Pinpoint the cell where the given text exists, returning its (x, y) midpoint coordinate. 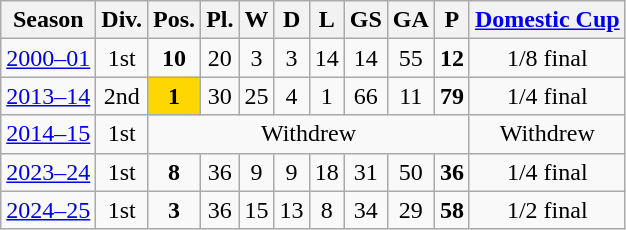
L (326, 20)
10 (174, 58)
79 (452, 96)
30 (220, 96)
2024–25 (48, 210)
50 (410, 172)
11 (410, 96)
2023–24 (48, 172)
13 (292, 210)
P (452, 20)
GS (366, 20)
Pos. (174, 20)
20 (220, 58)
34 (366, 210)
Pl. (220, 20)
2013–14 (48, 96)
2nd (122, 96)
66 (366, 96)
58 (452, 210)
Div. (122, 20)
55 (410, 58)
18 (326, 172)
GA (410, 20)
1/2 final (547, 210)
4 (292, 96)
25 (256, 96)
2000–01 (48, 58)
Domestic Cup (547, 20)
12 (452, 58)
Season (48, 20)
W (256, 20)
1/8 final (547, 58)
15 (256, 210)
D (292, 20)
29 (410, 210)
31 (366, 172)
2014–15 (48, 134)
